Return [x, y] of the center of cell containing provided text 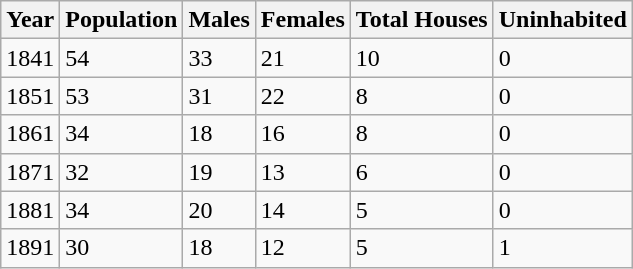
1881 [30, 210]
Uninhabited [562, 20]
19 [219, 172]
Males [219, 20]
22 [302, 96]
53 [122, 96]
13 [302, 172]
32 [122, 172]
1841 [30, 58]
Total Houses [422, 20]
21 [302, 58]
31 [219, 96]
16 [302, 134]
1 [562, 248]
14 [302, 210]
10 [422, 58]
20 [219, 210]
1871 [30, 172]
Females [302, 20]
1891 [30, 248]
Population [122, 20]
54 [122, 58]
33 [219, 58]
Year [30, 20]
6 [422, 172]
1861 [30, 134]
1851 [30, 96]
30 [122, 248]
12 [302, 248]
